Provide the (x, y) coordinate of the cell's center where the given text is located.  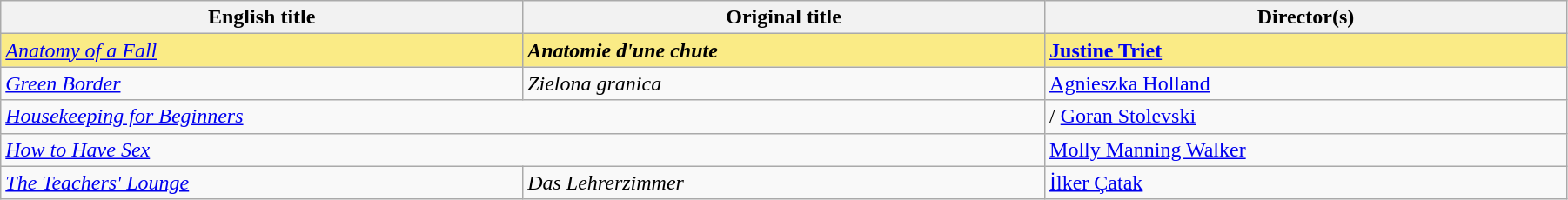
The Teachers' Lounge (262, 183)
Agnieszka Holland (1306, 83)
Das Lehrerzimmer (784, 183)
İlker Çatak (1306, 183)
How to Have Sex (523, 150)
Anatomy of a Fall (262, 50)
Housekeeping for Beginners (523, 117)
Original title (784, 17)
Molly Manning Walker (1306, 150)
Zielona granica (784, 83)
Director(s) (1306, 17)
English title (262, 17)
/ Goran Stolevski (1306, 117)
Justine Triet (1306, 50)
Anatomie d'une chute (784, 50)
Green Border (262, 83)
